Pinpoint the cell where the given text exists, returning its (x, y) midpoint coordinate. 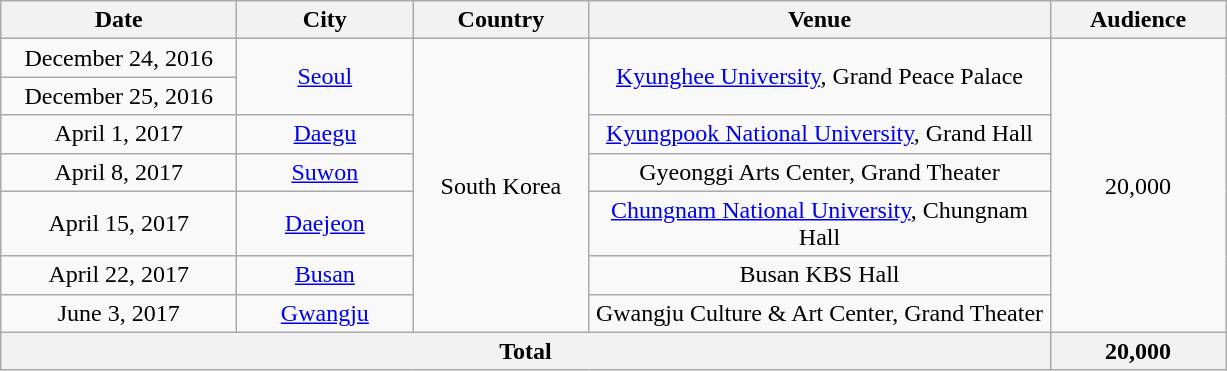
April 1, 2017 (119, 134)
April 15, 2017 (119, 224)
South Korea (501, 186)
Daegu (325, 134)
Kyungpook National University, Grand Hall (820, 134)
June 3, 2017 (119, 313)
Seoul (325, 77)
Country (501, 20)
City (325, 20)
Date (119, 20)
Gyeonggi Arts Center, Grand Theater (820, 172)
Gwangju (325, 313)
April 22, 2017 (119, 275)
Chungnam National University, Chungnam Hall (820, 224)
December 25, 2016 (119, 96)
Audience (1138, 20)
Gwangju Culture & Art Center, Grand Theater (820, 313)
Total (526, 351)
Suwon (325, 172)
Busan KBS Hall (820, 275)
April 8, 2017 (119, 172)
December 24, 2016 (119, 58)
Busan (325, 275)
Daejeon (325, 224)
Kyunghee University, Grand Peace Palace (820, 77)
Venue (820, 20)
